Output the [x, y] coordinate of the center of the cell containing the given text.  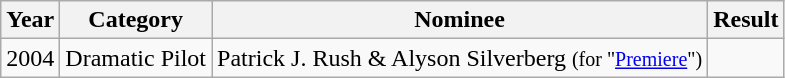
Category [136, 20]
2004 [30, 58]
Nominee [460, 20]
Result [746, 20]
Dramatic Pilot [136, 58]
Year [30, 20]
Patrick J. Rush & Alyson Silverberg (for "Premiere") [460, 58]
